For the text-containing cell, return its midpoint in [x, y] coordinate format. 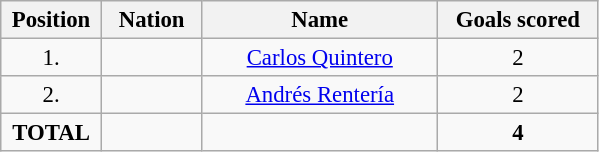
Andrés Rentería [320, 95]
1. [52, 58]
Name [320, 20]
Nation [152, 20]
Carlos Quintero [320, 58]
TOTAL [52, 133]
Position [52, 20]
Goals scored [518, 20]
2. [52, 95]
4 [518, 133]
